Provide the [X, Y] coordinate of the cell's center where the given text is located.  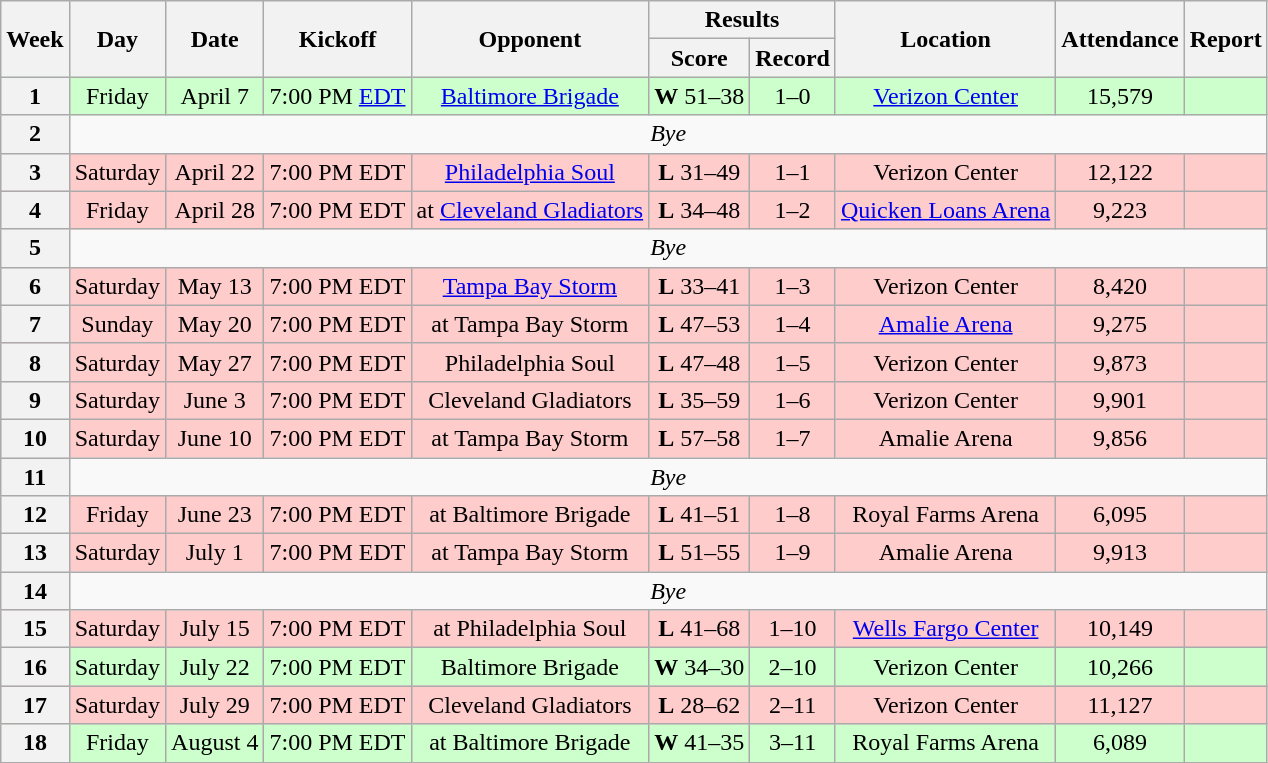
L 35–59 [700, 400]
Results [742, 20]
9,901 [1120, 400]
6,095 [1120, 515]
1–1 [793, 172]
7 [35, 324]
Week [35, 39]
1 [35, 96]
July 22 [215, 667]
9,873 [1120, 362]
May 20 [215, 324]
16 [35, 667]
9,223 [1120, 210]
6,089 [1120, 743]
1–9 [793, 553]
July 29 [215, 705]
L 57–58 [700, 438]
1–8 [793, 515]
April 28 [215, 210]
Kickoff [338, 39]
1–5 [793, 362]
Sunday [117, 324]
L 47–53 [700, 324]
April 7 [215, 96]
Quicken Loans Arena [945, 210]
Day [117, 39]
17 [35, 705]
10 [35, 438]
11,127 [1120, 705]
1–10 [793, 629]
L 31–49 [700, 172]
1–3 [793, 286]
August 4 [215, 743]
6 [35, 286]
Opponent [530, 39]
July 1 [215, 553]
May 13 [215, 286]
L 34–48 [700, 210]
Tampa Bay Storm [530, 286]
9,913 [1120, 553]
2–10 [793, 667]
10,266 [1120, 667]
3–11 [793, 743]
at Philadelphia Soul [530, 629]
W 34–30 [700, 667]
1–0 [793, 96]
April 22 [215, 172]
15 [35, 629]
Record [793, 58]
9,275 [1120, 324]
Location [945, 39]
June 3 [215, 400]
L 51–55 [700, 553]
11 [35, 477]
14 [35, 591]
L 47–48 [700, 362]
4 [35, 210]
Report [1226, 39]
9,856 [1120, 438]
10,149 [1120, 629]
2–11 [793, 705]
2 [35, 134]
13 [35, 553]
W 51–38 [700, 96]
Date [215, 39]
L 28–62 [700, 705]
June 23 [215, 515]
15,579 [1120, 96]
July 15 [215, 629]
L 41–68 [700, 629]
May 27 [215, 362]
L 41–51 [700, 515]
12,122 [1120, 172]
8 [35, 362]
Wells Fargo Center [945, 629]
5 [35, 248]
1–6 [793, 400]
3 [35, 172]
L 33–41 [700, 286]
9 [35, 400]
18 [35, 743]
Score [700, 58]
12 [35, 515]
June 10 [215, 438]
1–4 [793, 324]
at Cleveland Gladiators [530, 210]
1–7 [793, 438]
8,420 [1120, 286]
1–2 [793, 210]
W 41–35 [700, 743]
Attendance [1120, 39]
